Return the (X, Y) coordinate for the center point of the cell that contains the specified text.  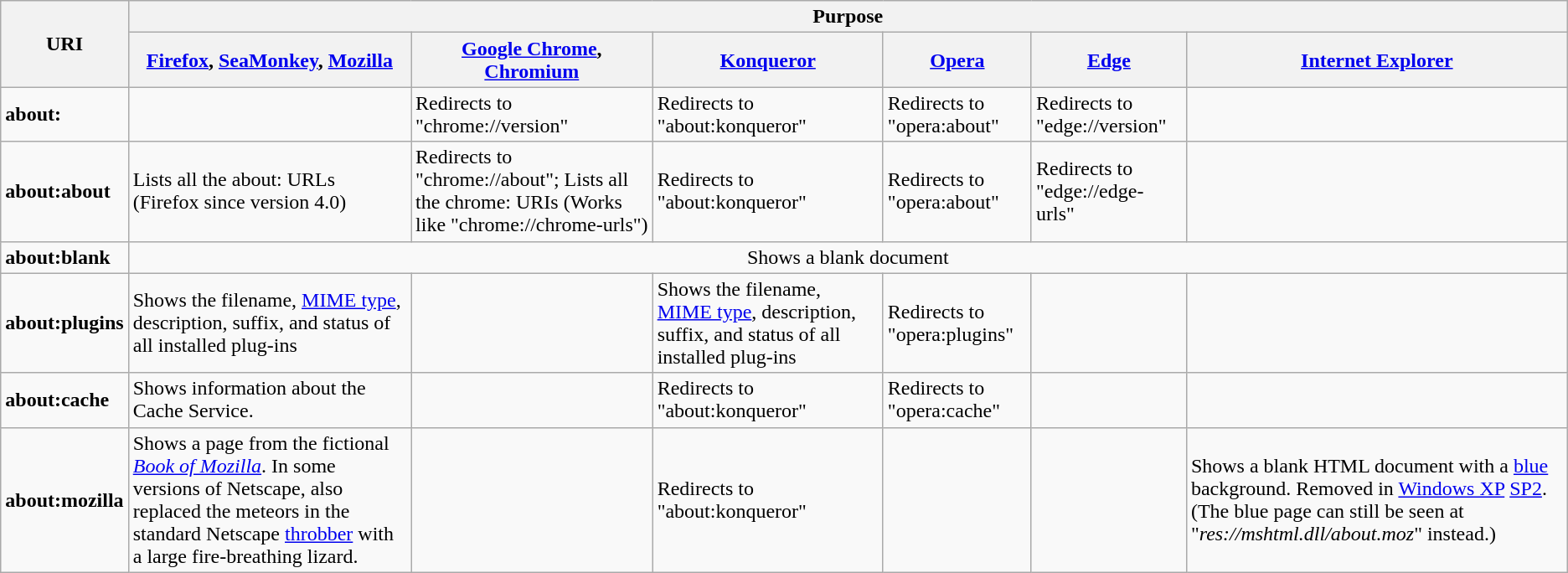
Redirects to "chrome://about"; Lists all the chrome: URIs (Works like "chrome://chrome-urls") (533, 191)
Shows information about the Cache Service. (270, 400)
Lists all the about: URLs (Firefox since version 4.0) (270, 191)
Redirects to "chrome://version" (533, 114)
Purpose (848, 17)
Firefox, SeaMonkey, Mozilla (270, 60)
Redirects to "edge://version" (1109, 114)
Redirects to "opera:plugins" (957, 323)
Google Chrome, Chromium (533, 60)
Redirects to "edge://edge-urls" (1109, 191)
URI (64, 44)
Shows a blank document (848, 257)
about:about (64, 191)
Redirects to "opera:cache" (957, 400)
Edge (1109, 60)
about:mozilla (64, 499)
Konqueror (767, 60)
Internet Explorer (1377, 60)
about: (64, 114)
Opera (957, 60)
about:cache (64, 400)
about:plugins (64, 323)
about:blank (64, 257)
